Extract the [X, Y] coordinate from the center of the cell holding the provided text.  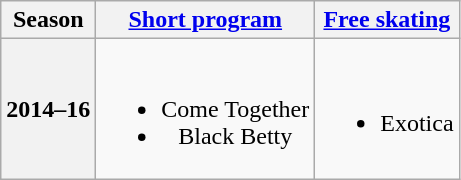
Exotica [387, 109]
2014–16 [48, 109]
Season [48, 20]
Come Together Black Betty [206, 109]
Short program [206, 20]
Free skating [387, 20]
